Capture the cell that displays the provided text and extract its (x, y) central coordinate. 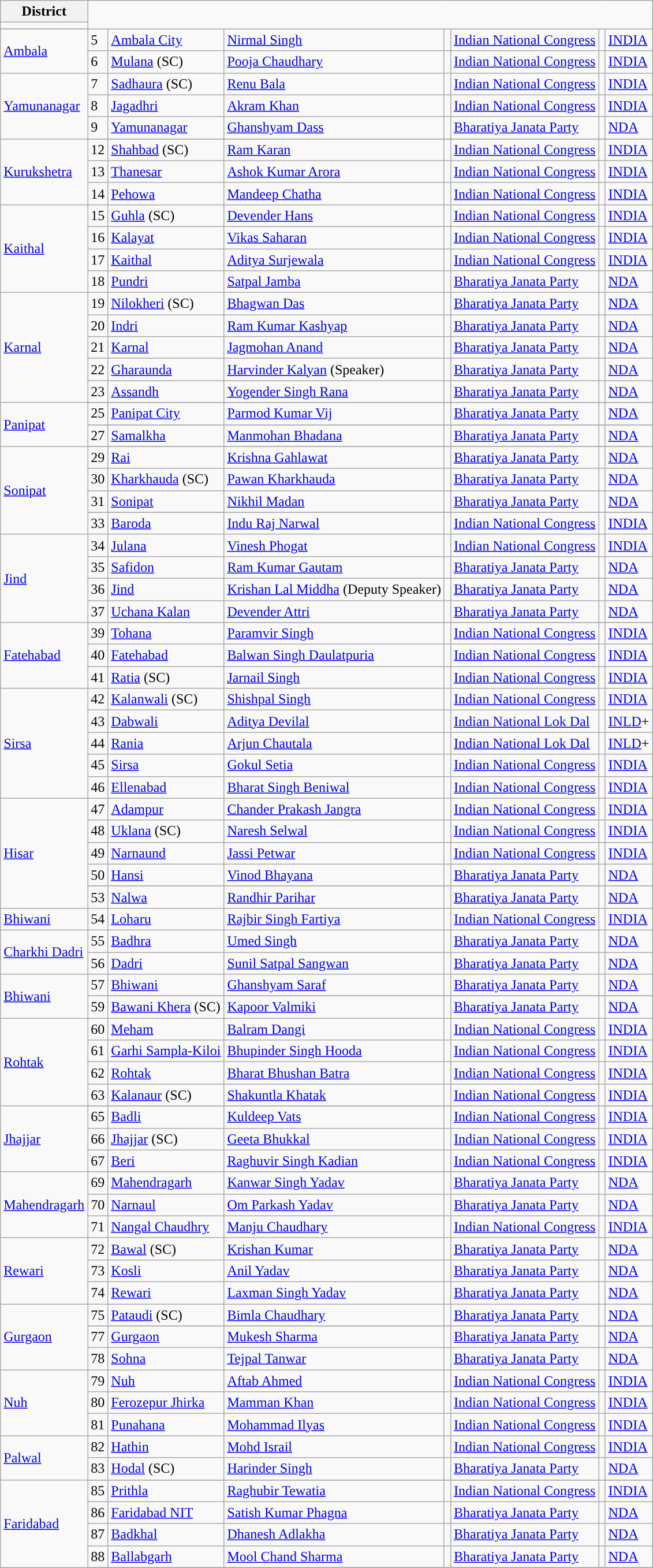
14 (98, 193)
40 (98, 655)
Aditya Devilal (334, 721)
Prithla (166, 1491)
Dabwali (166, 721)
44 (98, 743)
Uchana Kalan (166, 612)
Satpal Jamba (334, 282)
Assandh (166, 392)
Indu Raj Narwal (334, 523)
Nikhil Madan (334, 501)
77 (98, 1337)
Akram Khan (334, 106)
Pooja Chaudhary (334, 62)
42 (98, 699)
43 (98, 721)
Sunil Satpal Sangwan (334, 963)
Pataudi (SC) (166, 1315)
Gokul Setia (334, 765)
Jhajjar (SC) (166, 1139)
Tejpal Tanwar (334, 1359)
Jarnail Singh (334, 677)
Bharat Bhushan Batra (334, 1073)
Nilokheri (SC) (166, 304)
47 (98, 809)
Kosli (166, 1271)
Bhupinder Singh Hooda (334, 1051)
Satish Kumar Phagna (334, 1513)
63 (98, 1095)
Ellenabad (166, 787)
Gharaunda (166, 370)
62 (98, 1073)
Yogender Singh Rana (334, 392)
37 (98, 612)
9 (98, 128)
Aftab Ahmed (334, 1381)
66 (98, 1139)
49 (98, 853)
Manmohan Bhadana (334, 435)
Indri (166, 326)
Badli (166, 1117)
District (44, 12)
Shahbad (SC) (166, 150)
12 (98, 150)
Ambala (44, 51)
Raghuvir Singh Kadian (334, 1161)
27 (98, 435)
Nalwa (166, 897)
Randhir Parihar (334, 897)
Geeta Bhukkal (334, 1139)
33 (98, 523)
Faridabad (44, 1524)
Charkhi Dadri (44, 952)
Ambala City (166, 40)
17 (98, 259)
45 (98, 765)
Kapoor Valmiki (334, 1007)
Kanwar Singh Yadav (334, 1183)
13 (98, 172)
55 (98, 941)
46 (98, 787)
Hisar (44, 853)
Om Parkash Yadav (334, 1205)
Kurukshetra (44, 172)
Punahana (166, 1425)
Narnaul (166, 1205)
Uklana (SC) (166, 831)
Anil Yadav (334, 1271)
Bharat Singh Beniwal (334, 787)
16 (98, 237)
57 (98, 985)
Krishan Kumar (334, 1249)
Arjun Chautala (334, 743)
Badkhal (166, 1535)
80 (98, 1403)
Kalayat (166, 237)
61 (98, 1051)
18 (98, 282)
Kalanaur (SC) (166, 1095)
Kharkhauda (SC) (166, 479)
88 (98, 1556)
Jassi Petwar (334, 853)
Mohammad Ilyas (334, 1425)
39 (98, 634)
31 (98, 501)
Kalanwali (SC) (166, 699)
Mandeep Chatha (334, 193)
75 (98, 1315)
Parmod Kumar Vij (334, 414)
Mool Chand Sharma (334, 1556)
73 (98, 1271)
Ashok Kumar Arora (334, 172)
Bimla Chaudhary (334, 1315)
Jagmohan Anand (334, 348)
Hansi (166, 875)
Jhajjar (44, 1139)
Hodal (SC) (166, 1469)
Umed Singh (334, 941)
Balram Dangi (334, 1029)
71 (98, 1227)
29 (98, 457)
70 (98, 1205)
Beri (166, 1161)
Badhra (166, 941)
Rajbir Singh Fartiya (334, 919)
67 (98, 1161)
35 (98, 567)
Bawal (SC) (166, 1249)
Julana (166, 545)
Mukesh Sharma (334, 1337)
Devender Hans (334, 215)
Meham (166, 1029)
Sohna (166, 1359)
Ratia (SC) (166, 677)
Ram Karan (334, 150)
59 (98, 1007)
Tohana (166, 634)
Pehowa (166, 193)
Ram Kumar Gautam (334, 567)
79 (98, 1381)
69 (98, 1183)
Samalkha (166, 435)
Ferozepur Jhirka (166, 1403)
Shakuntla Khatak (334, 1095)
81 (98, 1425)
60 (98, 1029)
Naresh Selwal (334, 831)
8 (98, 106)
Hathin (166, 1447)
Kuldeep Vats (334, 1117)
Nirmal Singh (334, 40)
50 (98, 875)
Raghubir Tewatia (334, 1491)
Thanesar (166, 172)
Mohd Israil (334, 1447)
30 (98, 479)
Vikas Saharan (334, 237)
Palwal (44, 1458)
Mulana (SC) (166, 62)
Bhagwan Das (334, 304)
6 (98, 62)
7 (98, 84)
Pawan Kharkhauda (334, 479)
22 (98, 370)
Shishpal Singh (334, 699)
53 (98, 897)
23 (98, 392)
Devender Attri (334, 612)
82 (98, 1447)
34 (98, 545)
Jagadhri (166, 106)
25 (98, 414)
87 (98, 1535)
Safidon (166, 567)
Balwan Singh Daulatpuria (334, 655)
56 (98, 963)
Guhla (SC) (166, 215)
Aditya Surjewala (334, 259)
Baroda (166, 523)
36 (98, 589)
Panipat City (166, 414)
54 (98, 919)
Dhanesh Adlakha (334, 1535)
Krishna Gahlawat (334, 457)
Vinod Bhayana (334, 875)
Harinder Singh (334, 1469)
Krishan Lal Middha (Deputy Speaker) (334, 589)
Harvinder Kalyan (Speaker) (334, 370)
Mamman Khan (334, 1403)
78 (98, 1359)
Ghanshyam Saraf (334, 985)
Loharu (166, 919)
19 (98, 304)
Renu Bala (334, 84)
Ram Kumar Kashyap (334, 326)
Bawani Khera (SC) (166, 1007)
Adampur (166, 809)
Dadri (166, 963)
41 (98, 677)
Ghanshyam Dass (334, 128)
Nangal Chaudhry (166, 1227)
15 (98, 215)
Ballabgarh (166, 1556)
48 (98, 831)
Laxman Singh Yadav (334, 1293)
Faridabad NIT (166, 1513)
5 (98, 40)
Chander Prakash Jangra (334, 809)
72 (98, 1249)
85 (98, 1491)
Panipat (44, 424)
21 (98, 348)
74 (98, 1293)
Narnaund (166, 853)
Pundri (166, 282)
Paramvir Singh (334, 634)
20 (98, 326)
Rai (166, 457)
86 (98, 1513)
Garhi Sampla-Kiloi (166, 1051)
Manju Chaudhary (334, 1227)
Sadhaura (SC) (166, 84)
65 (98, 1117)
Rania (166, 743)
Vinesh Phogat (334, 545)
83 (98, 1469)
